Determine the [x, y] coordinate at the center of the cell enclosing the given text.  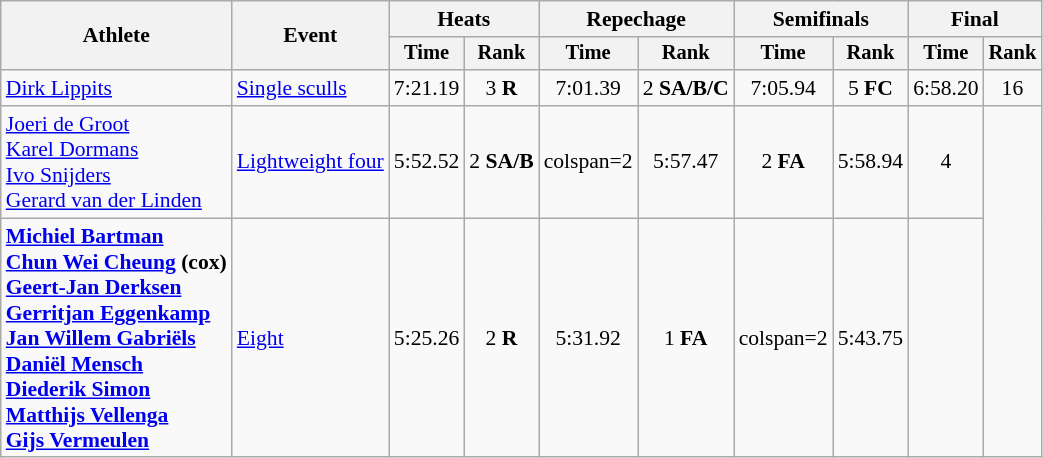
5 FC [870, 88]
Heats [464, 19]
2 SA/B/C [686, 88]
5:25.26 [426, 338]
Athlete [116, 36]
6:58.20 [946, 88]
2 R [501, 338]
5:43.75 [870, 338]
7:05.94 [784, 88]
Lightweight four [310, 162]
Single sculls [310, 88]
Repechage [636, 19]
7:21.19 [426, 88]
Event [310, 36]
Joeri de GrootKarel DormansIvo SnijdersGerard van der Linden [116, 162]
5:58.94 [870, 162]
Dirk Lippits [116, 88]
5:31.92 [588, 338]
Eight [310, 338]
1 FA [686, 338]
Michiel BartmanChun Wei Cheung (cox)Geert-Jan DerksenGerritjan EggenkampJan Willem GabriëlsDaniël MenschDiederik SimonMatthijs VellengaGijs Vermeulen [116, 338]
5:52.52 [426, 162]
7:01.39 [588, 88]
2 FA [784, 162]
16 [1013, 88]
2 SA/B [501, 162]
5:57.47 [686, 162]
3 R [501, 88]
4 [946, 162]
Final [974, 19]
Semifinals [822, 19]
